Find where the given text appears and provide that cell's center as (X, Y) coordinate. 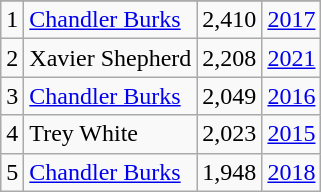
2018 (292, 172)
2,410 (230, 20)
2015 (292, 134)
2 (12, 58)
Trey White (110, 134)
1,948 (230, 172)
2016 (292, 96)
3 (12, 96)
2,208 (230, 58)
Xavier Shepherd (110, 58)
1 (12, 20)
2017 (292, 20)
5 (12, 172)
2,049 (230, 96)
2021 (292, 58)
2,023 (230, 134)
4 (12, 134)
